Pinpoint the cell where the given text exists, returning its [X, Y] midpoint coordinate. 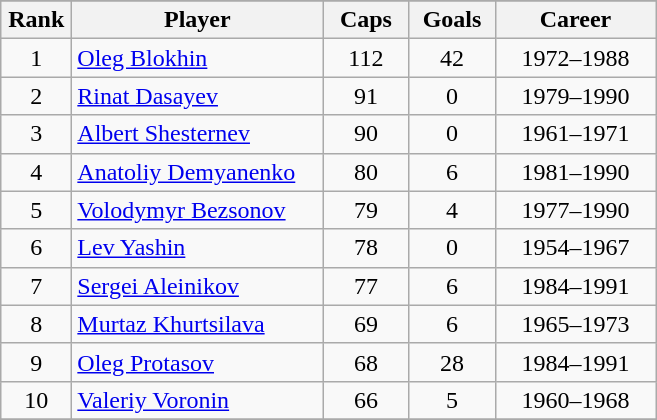
Valeriy Voronin [198, 400]
69 [366, 324]
7 [36, 286]
9 [36, 362]
Rank [36, 20]
Sergei Aleinikov [198, 286]
1 [36, 58]
10 [36, 400]
112 [366, 58]
Lev Yashin [198, 248]
42 [452, 58]
80 [366, 172]
28 [452, 362]
1977–1990 [576, 210]
78 [366, 248]
Goals [452, 20]
1954–1967 [576, 248]
Player [198, 20]
1961–1971 [576, 134]
Albert Shesternev [198, 134]
91 [366, 96]
1960–1968 [576, 400]
Volodymyr Bezsonov [198, 210]
Anatoliy Demyanenko [198, 172]
1972–1988 [576, 58]
90 [366, 134]
Career [576, 20]
Oleg Protasov [198, 362]
77 [366, 286]
Caps [366, 20]
68 [366, 362]
3 [36, 134]
Murtaz Khurtsilava [198, 324]
8 [36, 324]
1979–1990 [576, 96]
66 [366, 400]
1981–1990 [576, 172]
Oleg Blokhin [198, 58]
79 [366, 210]
1965–1973 [576, 324]
2 [36, 96]
Rinat Dasayev [198, 96]
